Search for the cell housing the specified text and yield its (X, Y) center coordinate. 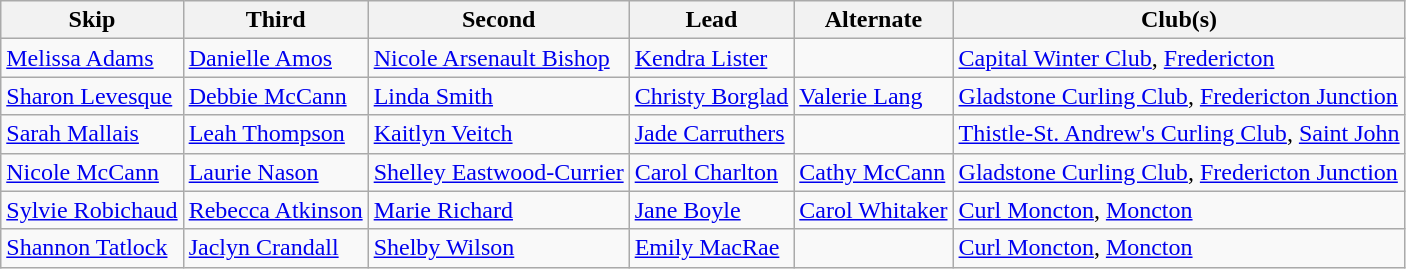
Skip (92, 20)
Jade Carruthers (712, 134)
Capital Winter Club, Fredericton (1179, 58)
Kendra Lister (712, 58)
Third (276, 20)
Laurie Nason (276, 172)
Shelley Eastwood-Currier (498, 172)
Club(s) (1179, 20)
Nicole Arsenault Bishop (498, 58)
Rebecca Atkinson (276, 210)
Sarah Mallais (92, 134)
Emily MacRae (712, 248)
Kaitlyn Veitch (498, 134)
Carol Whitaker (874, 210)
Thistle-St. Andrew's Curling Club, Saint John (1179, 134)
Sharon Levesque (92, 96)
Melissa Adams (92, 58)
Linda Smith (498, 96)
Alternate (874, 20)
Marie Richard (498, 210)
Cathy McCann (874, 172)
Shelby Wilson (498, 248)
Leah Thompson (276, 134)
Danielle Amos (276, 58)
Carol Charlton (712, 172)
Jaclyn Crandall (276, 248)
Jane Boyle (712, 210)
Shannon Tatlock (92, 248)
Valerie Lang (874, 96)
Nicole McCann (92, 172)
Debbie McCann (276, 96)
Lead (712, 20)
Second (498, 20)
Sylvie Robichaud (92, 210)
Christy Borglad (712, 96)
